From the cell containing the given text, extract its center point as [x, y] coordinate. 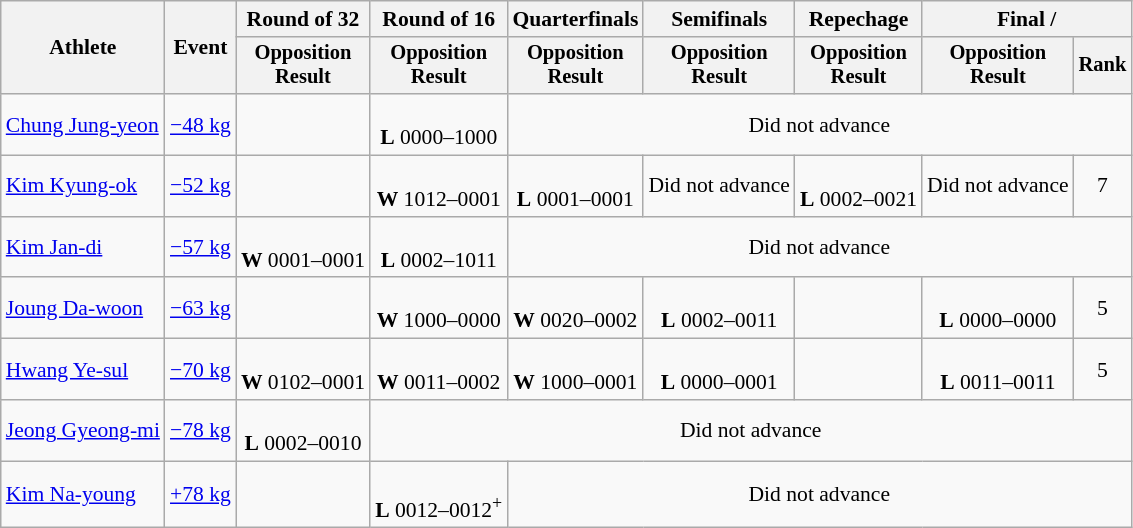
W 1012–0001 [438, 186]
Kim Kyung-ok [83, 186]
W 1000–0000 [438, 308]
L 0000–0000 [998, 308]
L 0011–0011 [998, 370]
Rank [1103, 66]
L 0002–0021 [858, 186]
W 0020–0002 [575, 308]
L 0000–0001 [719, 370]
−78 kg [200, 430]
Round of 16 [438, 19]
Kim Jan-di [83, 248]
−48 kg [200, 124]
Semifinals [719, 19]
L 0002–1011 [438, 248]
W 0102–0001 [303, 370]
Hwang Ye-sul [83, 370]
Athlete [83, 48]
Jeong Gyeong-mi [83, 430]
Final / [1026, 19]
−57 kg [200, 248]
−70 kg [200, 370]
Quarterfinals [575, 19]
L 0000–1000 [438, 124]
W 0011–0002 [438, 370]
L 0001–0001 [575, 186]
L 0012–0012+ [438, 494]
−63 kg [200, 308]
Joung Da-woon [83, 308]
L 0002–0011 [719, 308]
Repechage [858, 19]
7 [1103, 186]
+78 kg [200, 494]
Event [200, 48]
−52 kg [200, 186]
Round of 32 [303, 19]
Kim Na-young [83, 494]
Chung Jung-yeon [83, 124]
W 1000–0001 [575, 370]
W 0001–0001 [303, 248]
L 0002–0010 [303, 430]
